Capture the cell that displays the provided text and extract its [x, y] central coordinate. 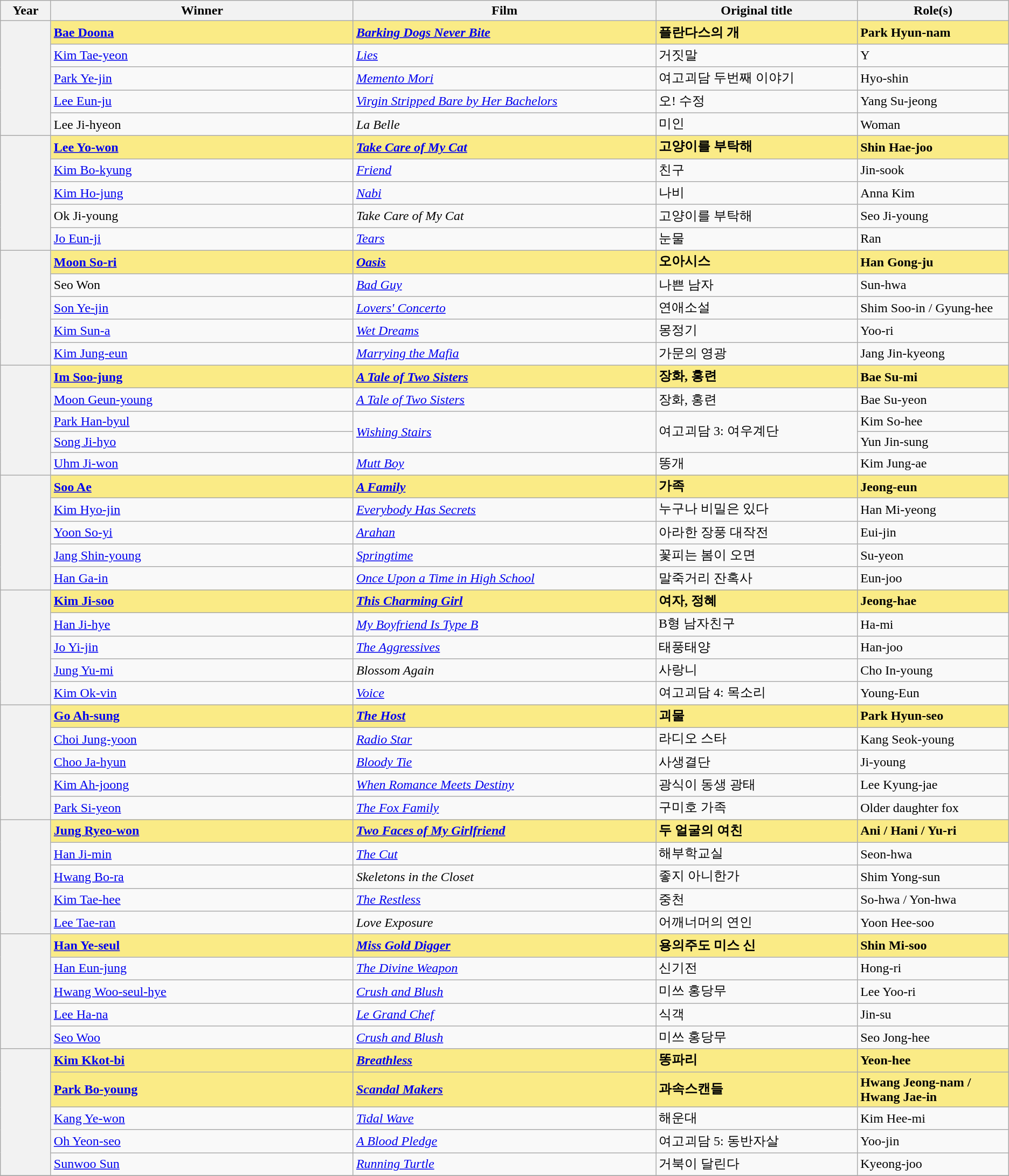
Film [504, 11]
Lee Kyung-jae [934, 785]
Park Ye-jin [202, 79]
Wishing Stairs [504, 431]
신기전 [757, 968]
Kim Hyo-jin [202, 510]
해부학교실 [757, 854]
Bloody Tie [504, 762]
Jin-sook [934, 170]
나비 [757, 193]
Mutt Boy [504, 464]
거짓말 [757, 55]
Choo Ja-hyun [202, 762]
Shim Yong-sun [934, 877]
Ha-mi [934, 624]
Kim Sun-a [202, 331]
Eui-jin [934, 533]
Kim Kkot-bi [202, 1060]
Bae Su-yeon [934, 400]
Older daughter fox [934, 808]
Moon So-ri [202, 262]
The Fox Family [504, 808]
Oh Yeon-seo [202, 1141]
Han Mi-yeong [934, 510]
중천 [757, 899]
Han-joo [934, 647]
Kyeong-joo [934, 1165]
Lies [504, 55]
Lee Tae-ran [202, 923]
좋지 아니한가 [757, 877]
Lee Yo-won [202, 148]
어깨너머의 연인 [757, 923]
Kim Ji-soo [202, 602]
괴물 [757, 716]
Running Turtle [504, 1165]
Kim Jung-ae [934, 464]
과속스캔들 [757, 1089]
여고괴담 4: 목소리 [757, 693]
Yoon So-yi [202, 533]
Love Exposure [504, 923]
Bae Doona [202, 32]
여고괴담 두번째 이야기 [757, 79]
여자, 정혜 [757, 602]
Shim Soo-in / Gyung-hee [934, 308]
Kim Bo-kyung [202, 170]
Breathless [504, 1060]
Kim Ah-joong [202, 785]
Im Soo-jung [202, 376]
Kang Ye-won [202, 1118]
Scandal Makers [504, 1089]
Everybody Has Secrets [504, 510]
Tidal Wave [504, 1118]
Jo Yi-jin [202, 647]
똥파리 [757, 1060]
Young-Eun [934, 693]
Blossom Again [504, 671]
Cho In-young [934, 671]
This Charming Girl [504, 602]
Han Ye-seul [202, 946]
여고괴담 5: 동반자살 [757, 1141]
Jang Jin-kyeong [934, 354]
Lee Ji-hyeon [202, 124]
Nabi [504, 193]
Barking Dogs Never Bite [504, 32]
Friend [504, 170]
Y [934, 55]
Choi Jung-yoon [202, 739]
Le Grand Chef [504, 1015]
Han Ji-min [202, 854]
Miss Gold Digger [504, 946]
Ani / Hani / Yu-ri [934, 831]
오! 수정 [757, 101]
Seo Won [202, 285]
Wet Dreams [504, 331]
The Cut [504, 854]
가족 [757, 486]
플란다스의 개 [757, 32]
두 얼굴의 여친 [757, 831]
Lee Eun-ju [202, 101]
구미호 가족 [757, 808]
Son Ye-jin [202, 308]
Han Ji-hye [202, 624]
Original title [757, 11]
Skeletons in the Closet [504, 877]
Han Eun-jung [202, 968]
Shin Hae-joo [934, 148]
Kim Jung-eun [202, 354]
눈물 [757, 239]
Hwang Bo-ra [202, 877]
해운대 [757, 1118]
Han Gong-ju [934, 262]
Song Ji-hyo [202, 442]
Role(s) [934, 11]
Once Upon a Time in High School [504, 578]
So-hwa / Yon-hwa [934, 899]
Uhm Ji-won [202, 464]
Jeong-hae [934, 602]
Seo Jong-hee [934, 1037]
My Boyfriend Is Type B [504, 624]
Shin Mi-soo [934, 946]
Park Hyun-seo [934, 716]
Kim Hee-mi [934, 1118]
Jin-su [934, 1015]
Kim Tae-hee [202, 899]
Seo Ji-young [934, 216]
The Aggressives [504, 647]
Jang Shin-young [202, 555]
Lee Ha-na [202, 1015]
Woman [934, 124]
몽정기 [757, 331]
사랑니 [757, 671]
Lovers' Concerto [504, 308]
Hwang Woo-seul-hye [202, 991]
Jung Yu-mi [202, 671]
Voice [504, 693]
가문의 영광 [757, 354]
Kang Seok-young [934, 739]
Jung Ryeo-won [202, 831]
Eun-joo [934, 578]
Arahan [504, 533]
The Divine Weapon [504, 968]
Seo Woo [202, 1037]
Winner [202, 11]
미인 [757, 124]
Ran [934, 239]
사생결단 [757, 762]
Ji-young [934, 762]
Su-yeon [934, 555]
Sunwoo Sun [202, 1165]
오아시스 [757, 262]
Jo Eun-ji [202, 239]
Hong-ri [934, 968]
Yeon-hee [934, 1060]
Virgin Stripped Bare by Her Bachelors [504, 101]
Han Ga-in [202, 578]
Yang Su-jeong [934, 101]
라디오 스타 [757, 739]
Yoo-ri [934, 331]
Radio Star [504, 739]
친구 [757, 170]
Two Faces of My Girlfriend [504, 831]
Kim So-hee [934, 421]
Oasis [504, 262]
Year [26, 11]
Soo Ae [202, 486]
Marrying the Mafia [504, 354]
Hyo-shin [934, 79]
Memento Mori [504, 79]
Kim Ho-jung [202, 193]
The Restless [504, 899]
Kim Ok-vin [202, 693]
Yoon Hee-soo [934, 923]
누구나 비밀은 있다 [757, 510]
식객 [757, 1015]
La Belle [504, 124]
Sun-hwa [934, 285]
Anna Kim [934, 193]
Park Bo-young [202, 1089]
When Romance Meets Destiny [504, 785]
Seon-hwa [934, 854]
Tears [504, 239]
용의주도 미스 신 [757, 946]
Bad Guy [504, 285]
Ok Ji-young [202, 216]
말죽거리 잔혹사 [757, 578]
Park Hyun-nam [934, 32]
똥개 [757, 464]
Moon Geun-young [202, 400]
광식이 동생 광태 [757, 785]
Yun Jin-sung [934, 442]
Bae Su-mi [934, 376]
A Blood Pledge [504, 1141]
태풍태양 [757, 647]
Hwang Jeong-nam / Hwang Jae-in [934, 1089]
꽃피는 봄이 오면 [757, 555]
연애소설 [757, 308]
Springtime [504, 555]
Yoo-jin [934, 1141]
Lee Yoo-ri [934, 991]
Go Ah-sung [202, 716]
나쁜 남자 [757, 285]
Jeong-eun [934, 486]
Kim Tae-yeon [202, 55]
여고괴담 3: 여우계단 [757, 431]
Park Han-byul [202, 421]
아라한 장풍 대작전 [757, 533]
Park Si-yeon [202, 808]
The Host [504, 716]
거북이 달린다 [757, 1165]
A Family [504, 486]
B형 남자친구 [757, 624]
